Find where the given text appears and provide that cell's center as [X, Y] coordinate. 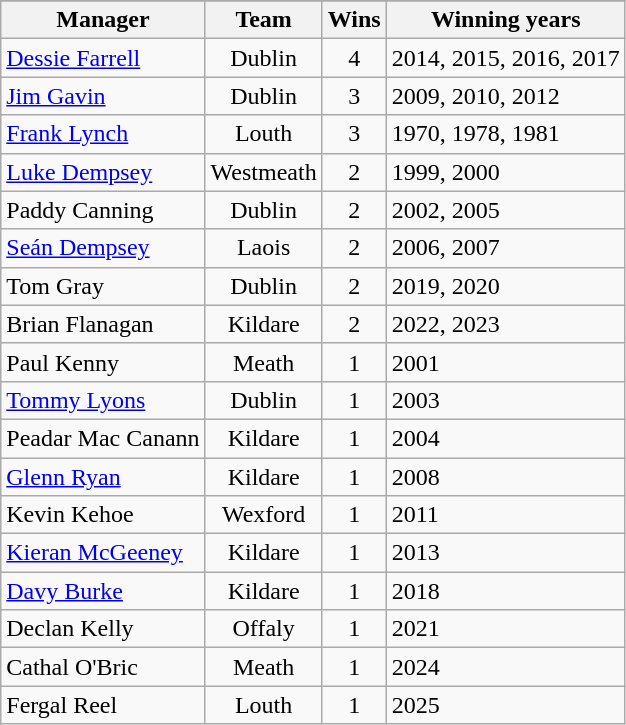
Seán Dempsey [103, 248]
Team [264, 20]
2018 [506, 591]
2006, 2007 [506, 248]
2008 [506, 477]
Kieran McGeeney [103, 553]
Tommy Lyons [103, 400]
2004 [506, 438]
Declan Kelly [103, 629]
Kevin Kehoe [103, 515]
Glenn Ryan [103, 477]
2013 [506, 553]
Paddy Canning [103, 210]
Frank Lynch [103, 134]
Wins [354, 20]
2011 [506, 515]
Fergal Reel [103, 705]
2021 [506, 629]
Cathal O'Bric [103, 667]
2009, 2010, 2012 [506, 96]
Davy Burke [103, 591]
Westmeath [264, 172]
2022, 2023 [506, 324]
2014, 2015, 2016, 2017 [506, 58]
2025 [506, 705]
Luke Dempsey [103, 172]
Paul Kenny [103, 362]
1970, 1978, 1981 [506, 134]
Winning years [506, 20]
Brian Flanagan [103, 324]
Manager [103, 20]
2024 [506, 667]
Tom Gray [103, 286]
Peadar Mac Canann [103, 438]
2019, 2020 [506, 286]
Jim Gavin [103, 96]
Offaly [264, 629]
1999, 2000 [506, 172]
4 [354, 58]
Wexford [264, 515]
Dessie Farrell [103, 58]
2002, 2005 [506, 210]
2003 [506, 400]
Laois [264, 248]
2001 [506, 362]
